Find where the given text appears and provide that cell's center as [X, Y] coordinate. 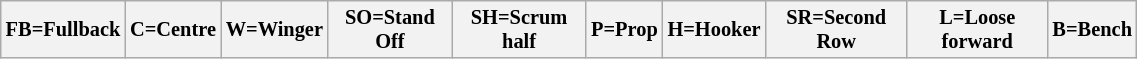
L=Loose forward [977, 29]
C=Centre [173, 29]
SO=Stand Off [390, 29]
FB=Fullback [63, 29]
B=Bench [1092, 29]
W=Winger [274, 29]
SH=Scrum half [519, 29]
SR=Second Row [836, 29]
P=Prop [624, 29]
H=Hooker [714, 29]
